Return (x, y) of the center of cell containing provided text 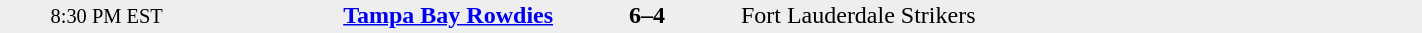
Tampa Bay Rowdies (384, 15)
Fort Lauderdale Strikers (910, 15)
8:30 PM EST (106, 16)
6–4 (648, 15)
